From the cell containing the given text, extract its center point as [X, Y] coordinate. 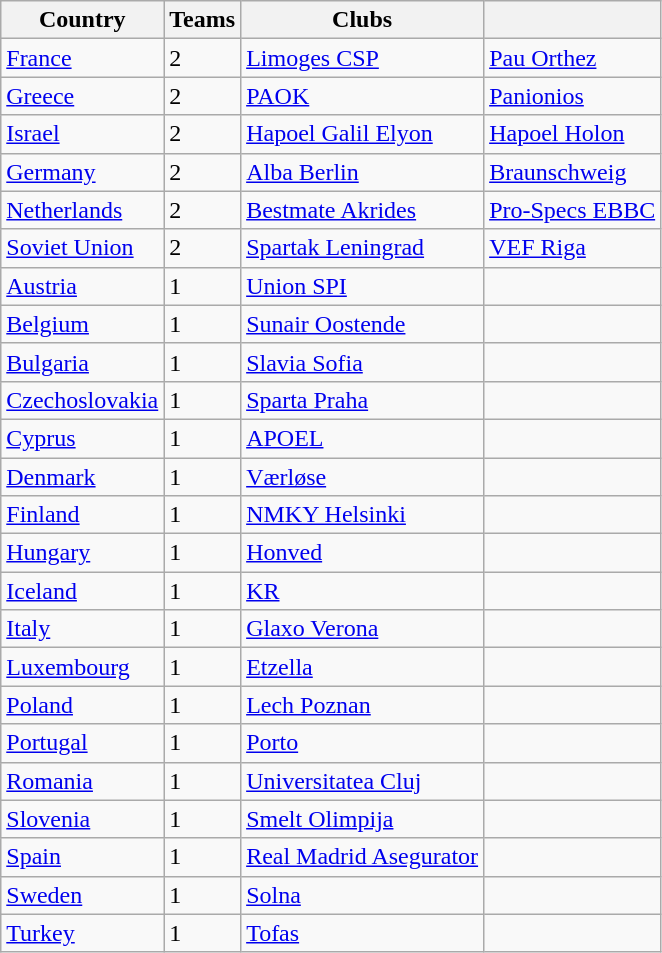
Etzella [362, 667]
Glaxo Verona [362, 629]
Czechoslovakia [82, 400]
KR [362, 591]
APOEL [362, 438]
Værløse [362, 477]
Teams [202, 20]
Sweden [82, 895]
Belgium [82, 324]
VEF Riga [572, 248]
Turkey [82, 933]
Hapoel Galil Elyon [362, 134]
Sparta Praha [362, 400]
Union SPI [362, 286]
Alba Berlin [362, 172]
Porto [362, 743]
Universitatea Cluj [362, 781]
Limoges CSP [362, 58]
Hapoel Holon [572, 134]
Honved [362, 553]
Country [82, 20]
Romania [82, 781]
Slovenia [82, 819]
Luxembourg [82, 667]
Spain [82, 857]
Slavia Sofia [362, 362]
Bestmate Akrides [362, 210]
Real Madrid Asegurator [362, 857]
Pro-Specs EBBC [572, 210]
Tofas [362, 933]
Spartak Leningrad [362, 248]
Cyprus [82, 438]
Italy [82, 629]
Hungary [82, 553]
Netherlands [82, 210]
Israel [82, 134]
Sunair Oostende [362, 324]
Bulgaria [82, 362]
Solna [362, 895]
Austria [82, 286]
Pau Orthez [572, 58]
Clubs [362, 20]
Denmark [82, 477]
Greece [82, 96]
Braunschweig [572, 172]
France [82, 58]
PAOK [362, 96]
Panionios [572, 96]
Finland [82, 515]
Germany [82, 172]
NMKY Helsinki [362, 515]
Portugal [82, 743]
Soviet Union [82, 248]
Lech Poznan [362, 705]
Poland [82, 705]
Iceland [82, 591]
Smelt Olimpija [362, 819]
